From the cell containing the given text, extract its center point as (X, Y) coordinate. 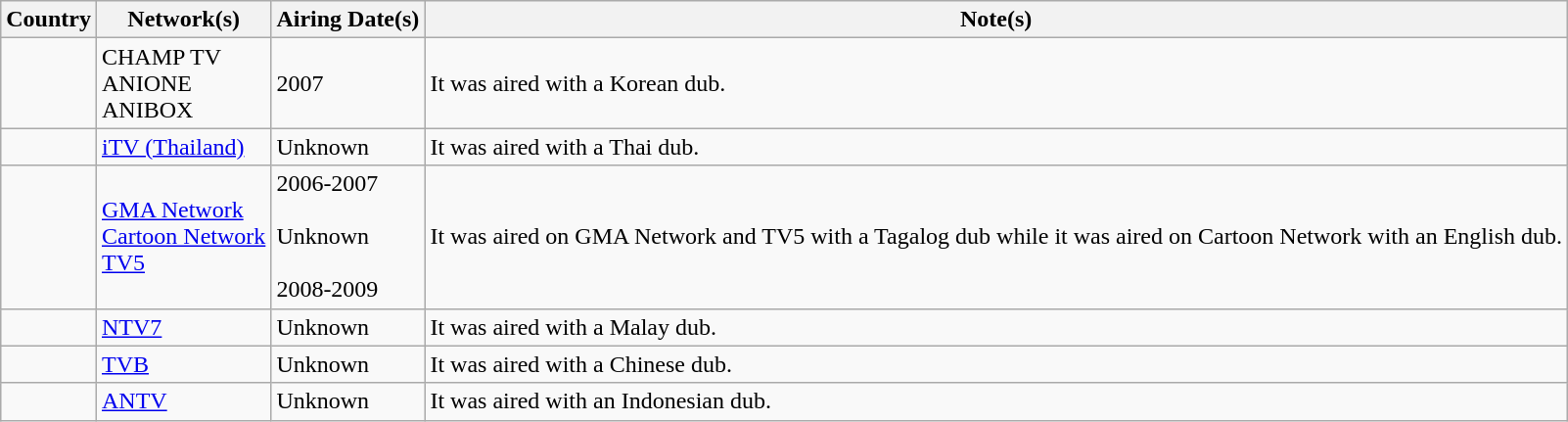
It was aired with a Chinese dub. (996, 364)
TVB (183, 364)
Note(s) (996, 20)
iTV (Thailand) (183, 147)
NTV7 (183, 327)
It was aired on GMA Network and TV5 with a Tagalog dub while it was aired on Cartoon Network with an English dub. (996, 237)
Airing Date(s) (348, 20)
It was aired with a Thai dub. (996, 147)
Network(s) (183, 20)
2006-2007Unknown2008-2009 (348, 237)
It was aired with a Malay dub. (996, 327)
GMA NetworkCartoon NetworkTV5 (183, 237)
It was aired with an Indonesian dub. (996, 401)
Country (49, 20)
It was aired with a Korean dub. (996, 83)
2007 (348, 83)
ANTV (183, 401)
CHAMP TVANIONEANIBOX (183, 83)
